Find where the given text appears and provide that cell's center as (X, Y) coordinate. 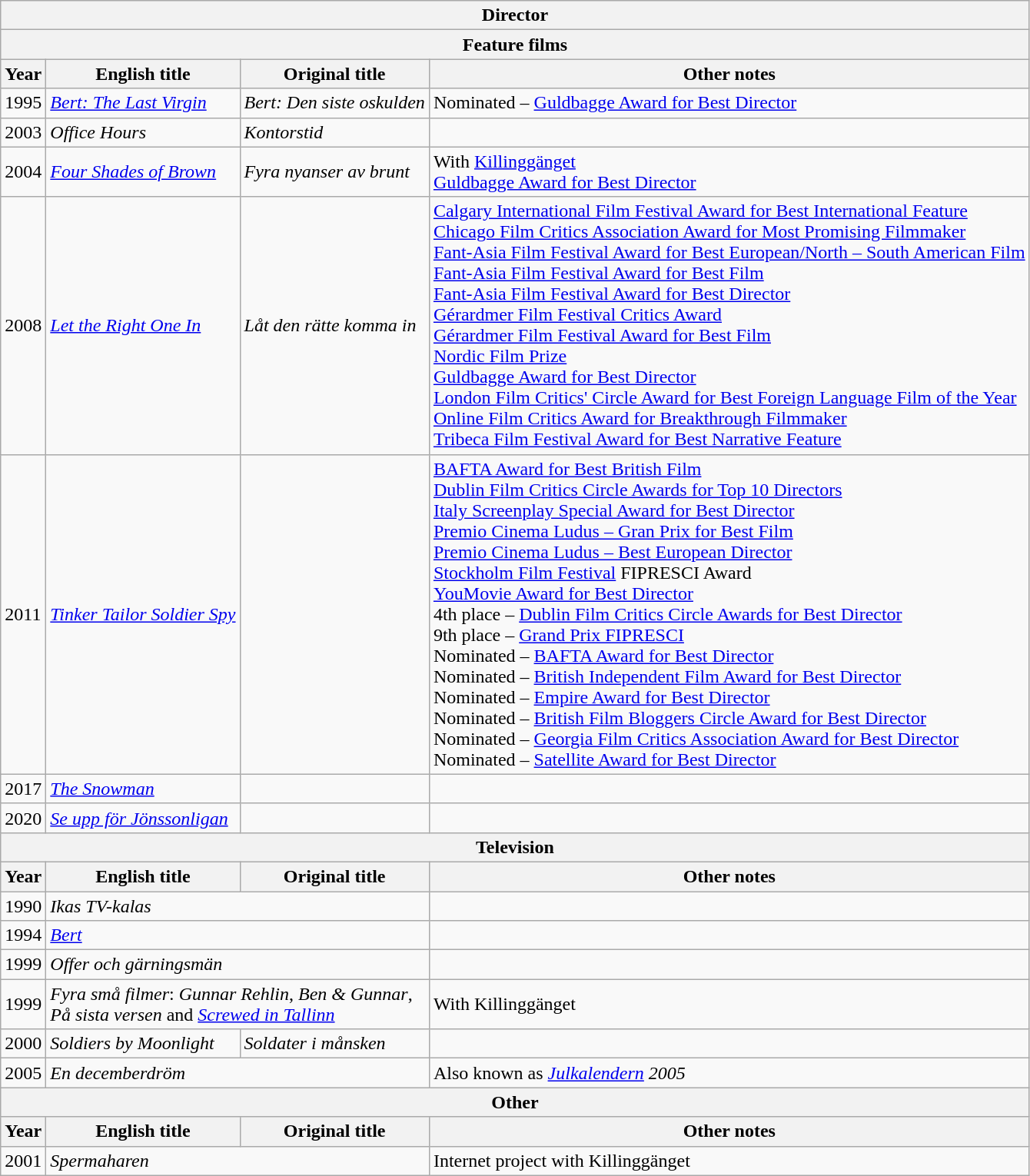
2000 (23, 1044)
Ikas TV-kalas (238, 906)
2004 (23, 172)
2011 (23, 614)
Feature films (515, 45)
2008 (23, 326)
Offer och gärningsmän (238, 965)
Bert: Den siste oskulden (334, 103)
Four Shades of Brown (143, 172)
Television (515, 847)
Tinker Tailor Soldier Spy (143, 614)
2001 (23, 1161)
Se upp för Jönssonligan (143, 818)
The Snowman (143, 789)
2017 (23, 789)
Kontorstid (334, 132)
2005 (23, 1073)
Bert: The Last Virgin (143, 103)
Office Hours (143, 132)
Soldater i månsken (334, 1044)
En decemberdröm (238, 1073)
Also known as Julkalendern 2005 (729, 1073)
Other (515, 1102)
Låt den rätte komma in (334, 326)
Fyra nyanser av brunt (334, 172)
Fyra små filmer: Gunnar Rehlin, Ben & Gunnar,På sista versen and Screwed in Tallinn (238, 1004)
2020 (23, 818)
With Killinggänget (729, 1004)
With KillinggängetGuldbagge Award for Best Director (729, 172)
Director (515, 15)
Soldiers by Moonlight (143, 1044)
1990 (23, 906)
Spermaharen (238, 1161)
1994 (23, 935)
2003 (23, 132)
Nominated – Guldbagge Award for Best Director (729, 103)
Internet project with Killinggänget (729, 1161)
Let the Right One In (143, 326)
Bert (238, 935)
1995 (23, 103)
